Find where the given text appears and provide that cell's center as (x, y) coordinate. 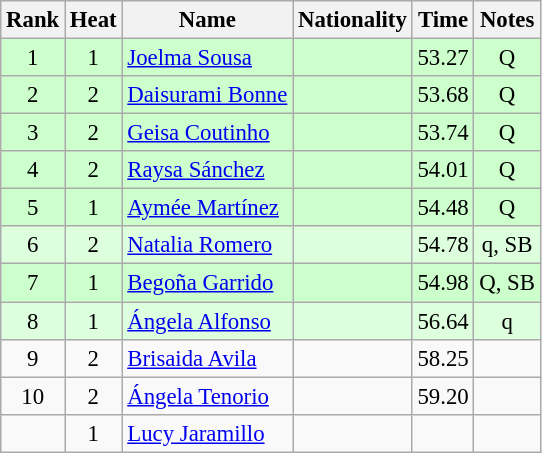
8 (33, 321)
Aymée Martínez (208, 208)
q, SB (507, 245)
Ángela Alfonso (208, 321)
Geisa Coutinho (208, 133)
Nationality (352, 20)
56.64 (443, 321)
7 (33, 283)
q (507, 321)
Rank (33, 20)
Lucy Jaramillo (208, 433)
53.74 (443, 133)
Natalia Romero (208, 245)
9 (33, 358)
Name (208, 20)
54.78 (443, 245)
Brisaida Avila (208, 358)
54.01 (443, 170)
54.48 (443, 208)
Daisurami Bonne (208, 95)
53.27 (443, 58)
Raysa Sánchez (208, 170)
59.20 (443, 396)
Joelma Sousa (208, 58)
Notes (507, 20)
5 (33, 208)
Time (443, 20)
Q, SB (507, 283)
4 (33, 170)
58.25 (443, 358)
3 (33, 133)
Ángela Tenorio (208, 396)
54.98 (443, 283)
53.68 (443, 95)
Heat (94, 20)
Begoña Garrido (208, 283)
6 (33, 245)
10 (33, 396)
